Find where the given text appears and provide that cell's center as (x, y) coordinate. 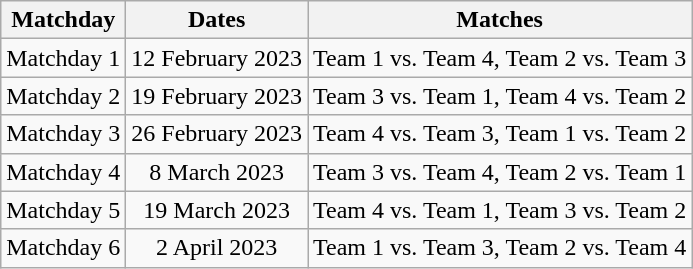
Team 4 vs. Team 3, Team 1 vs. Team 2 (500, 134)
26 February 2023 (217, 134)
Matchday 6 (64, 248)
19 March 2023 (217, 210)
Team 4 vs. Team 1, Team 3 vs. Team 2 (500, 210)
Matchday (64, 20)
19 February 2023 (217, 96)
Team 1 vs. Team 4, Team 2 vs. Team 3 (500, 58)
Team 1 vs. Team 3, Team 2 vs. Team 4 (500, 248)
Team 3 vs. Team 1, Team 4 vs. Team 2 (500, 96)
12 February 2023 (217, 58)
Matches (500, 20)
Matchday 5 (64, 210)
Matchday 1 (64, 58)
Matchday 4 (64, 172)
Team 3 vs. Team 4, Team 2 vs. Team 1 (500, 172)
Dates (217, 20)
2 April 2023 (217, 248)
Matchday 2 (64, 96)
8 March 2023 (217, 172)
Matchday 3 (64, 134)
